Search for the cell housing the specified text and yield its [x, y] center coordinate. 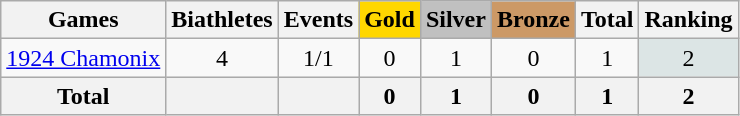
Bronze [533, 20]
Events [318, 20]
Biathletes [222, 20]
4 [222, 58]
1/1 [318, 58]
Ranking [688, 20]
Silver [456, 20]
Gold [390, 20]
1924 Chamonix [84, 58]
Games [84, 20]
